Provide the [x, y] coordinate of the cell's center where the given text is located.  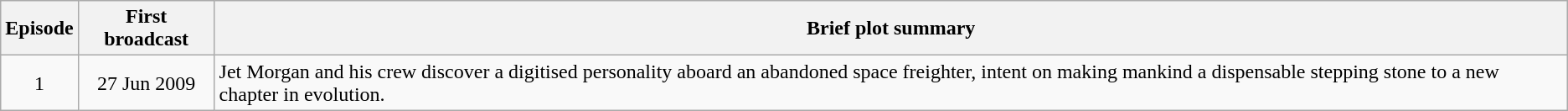
First broadcast [146, 29]
Episode [39, 29]
1 [39, 82]
27 Jun 2009 [146, 82]
Brief plot summary [891, 29]
